Search for the cell housing the specified text and yield its (x, y) center coordinate. 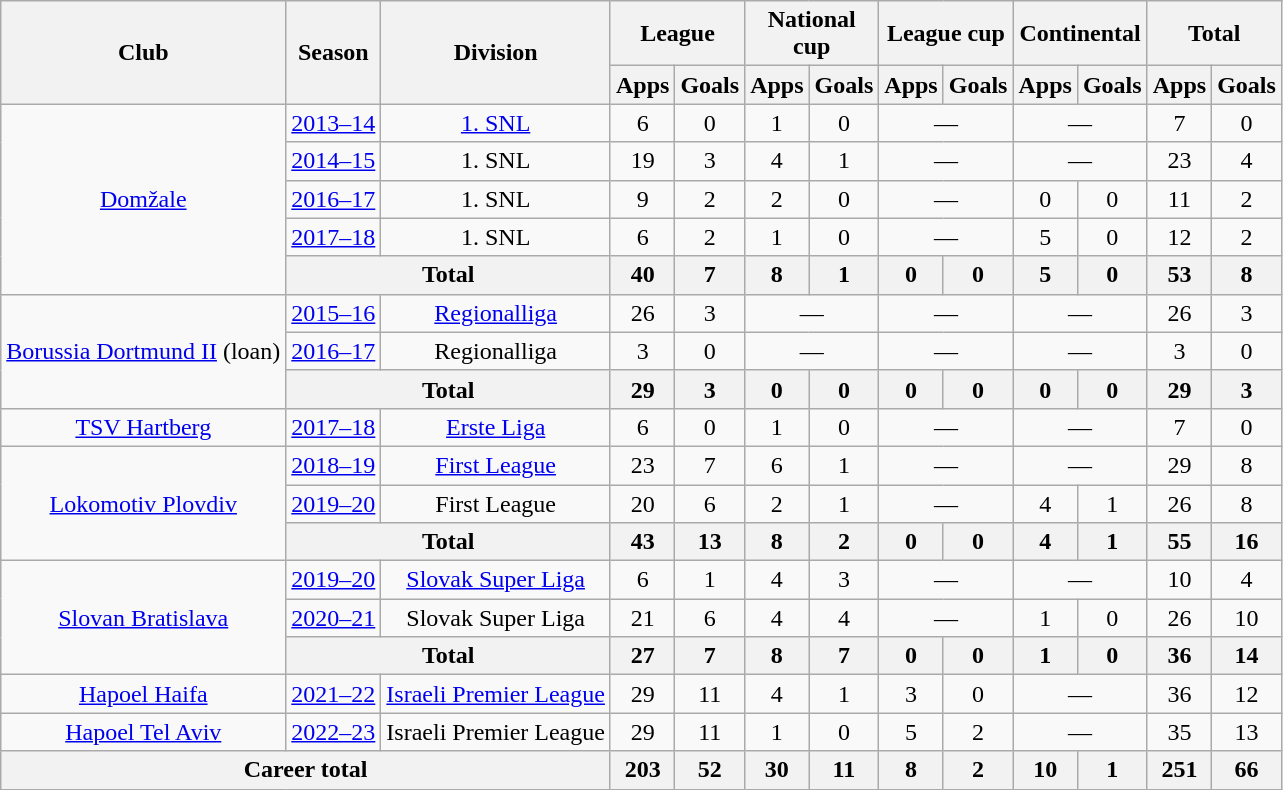
20 (642, 503)
21 (642, 618)
16 (1247, 542)
Career total (306, 770)
251 (1179, 770)
Borussia Dortmund II (loan) (144, 351)
Hapoel Haifa (144, 694)
2020–21 (334, 618)
Domžale (144, 199)
2021–22 (334, 694)
2015–16 (334, 313)
2013–14 (334, 123)
TSV Hartberg (144, 427)
40 (642, 275)
52 (710, 770)
Lokomotiv Plovdiv (144, 503)
2014–15 (334, 161)
Erste Liga (496, 427)
27 (642, 656)
43 (642, 542)
53 (1179, 275)
14 (1247, 656)
55 (1179, 542)
Continental (1080, 34)
League (677, 34)
Slovan Bratislava (144, 618)
35 (1179, 732)
66 (1247, 770)
2018–19 (334, 465)
Division (496, 52)
9 (642, 199)
30 (777, 770)
National cup (812, 34)
203 (642, 770)
2022–23 (334, 732)
League cup (946, 34)
19 (642, 161)
Season (334, 52)
Club (144, 52)
Hapoel Tel Aviv (144, 732)
